Detect which cell encompasses the target text, then output its [x, y] center coordinate. 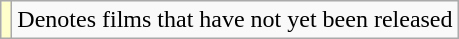
Denotes films that have not yet been released [235, 20]
